Pinpoint the cell where the given text exists, returning its [X, Y] midpoint coordinate. 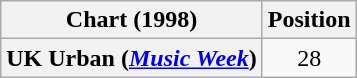
Chart (1998) [132, 20]
Position [309, 20]
UK Urban (Music Week) [132, 58]
28 [309, 58]
